Locate the cell with the specified text and output its (x, y) center coordinate. 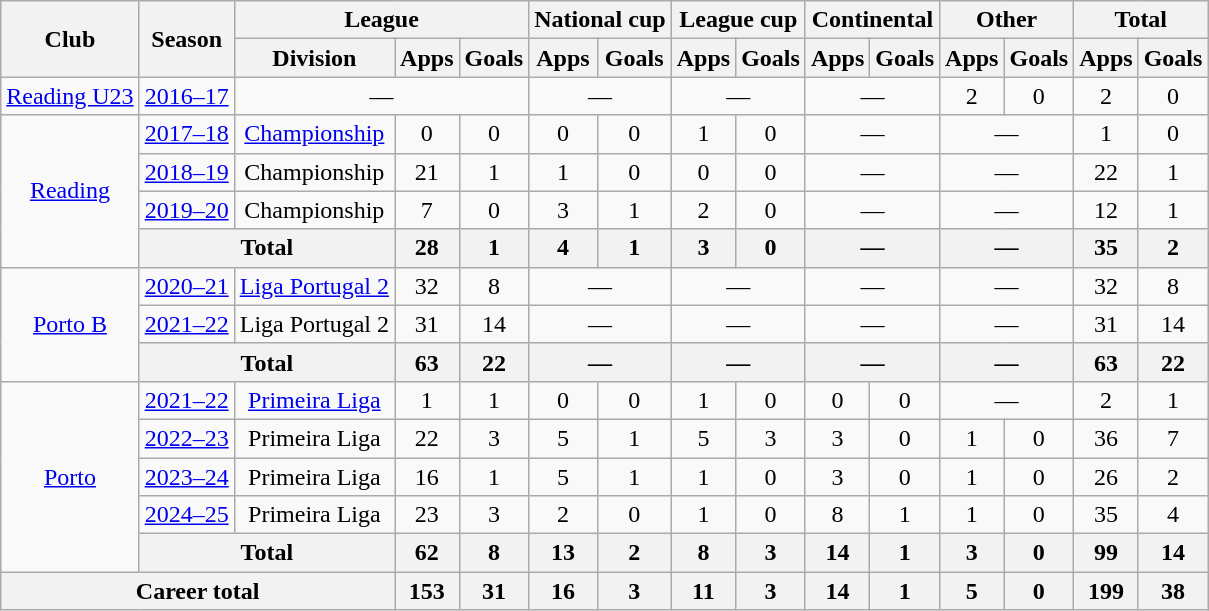
11 (703, 591)
2023–24 (186, 477)
Other (1007, 20)
12 (1106, 210)
League cup (738, 20)
Career total (198, 591)
Club (70, 39)
Continental (872, 20)
26 (1106, 477)
21 (427, 172)
Porto (70, 476)
99 (1106, 553)
League (382, 20)
Division (314, 58)
23 (427, 515)
Porto B (70, 324)
2017–18 (186, 134)
Reading (70, 191)
Reading U23 (70, 96)
2020–21 (186, 286)
38 (1173, 591)
2016–17 (186, 96)
62 (427, 553)
2022–23 (186, 438)
199 (1106, 591)
National cup (600, 20)
Season (186, 39)
2024–25 (186, 515)
2018–19 (186, 172)
36 (1106, 438)
2019–20 (186, 210)
13 (563, 553)
153 (427, 591)
28 (427, 248)
